Capture the cell that displays the provided text and extract its (x, y) central coordinate. 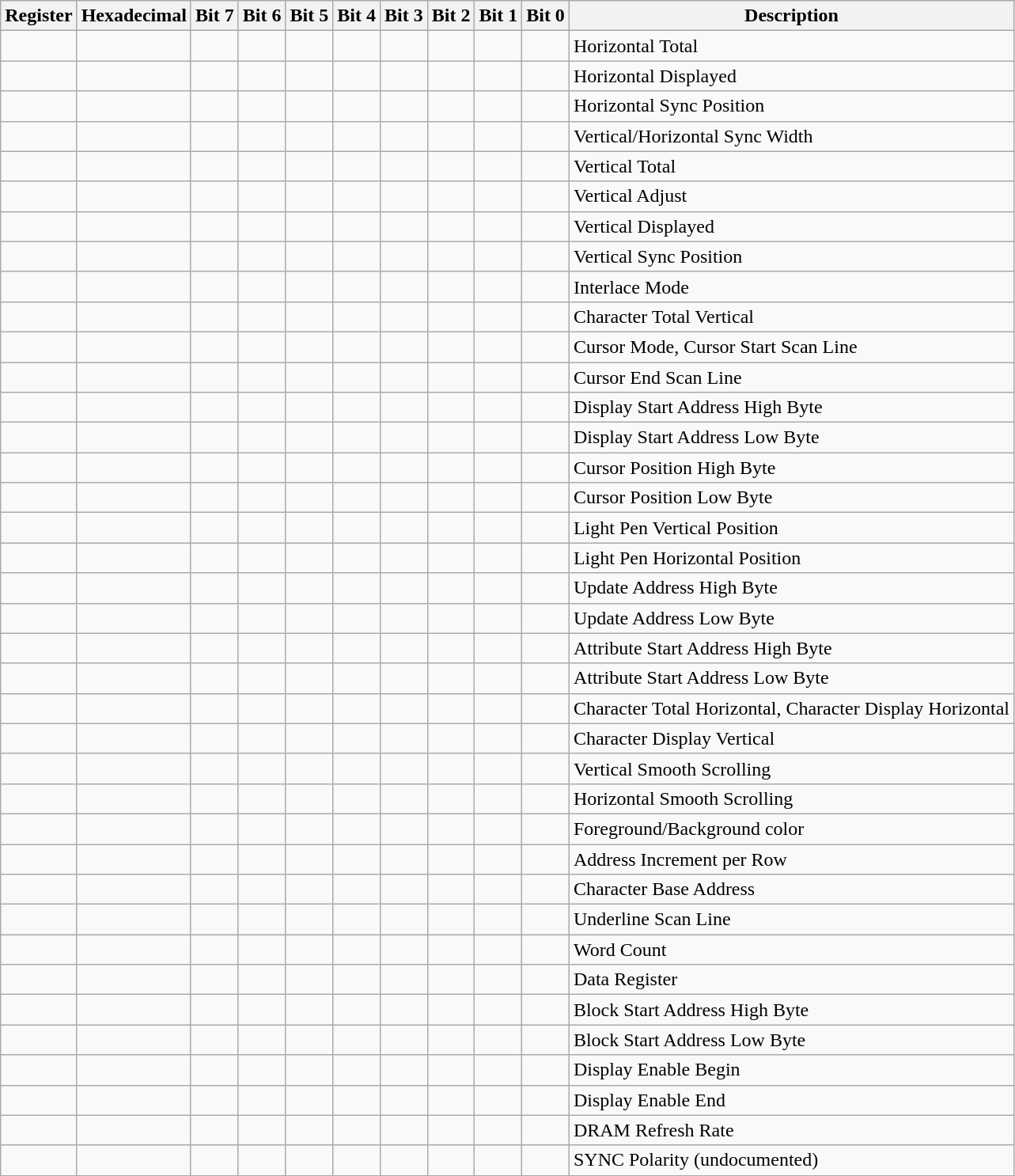
Bit 4 (357, 16)
Description (791, 16)
Character Total Vertical (791, 317)
Vertical Smooth Scrolling (791, 768)
Character Base Address (791, 890)
Display Start Address High Byte (791, 408)
Address Increment per Row (791, 859)
Underline Scan Line (791, 920)
Horizontal Sync Position (791, 106)
Light Pen Vertical Position (791, 528)
Bit 0 (546, 16)
Display Enable Begin (791, 1070)
Display Enable End (791, 1100)
Foreground/Background color (791, 829)
Block Start Address Low Byte (791, 1040)
Cursor End Scan Line (791, 377)
SYNC Polarity (undocumented) (791, 1160)
Horizontal Total (791, 46)
Vertical Sync Position (791, 256)
Light Pen Horizontal Position (791, 558)
Bit 3 (403, 16)
Horizontal Displayed (791, 76)
Bit 7 (214, 16)
Hexadecimal (134, 16)
Bit 2 (451, 16)
Character Total Horizontal, Character Display Horizontal (791, 708)
Vertical/Horizontal Sync Width (791, 136)
Data Register (791, 980)
Bit 1 (498, 16)
Update Address High Byte (791, 588)
Interlace Mode (791, 286)
Horizontal Smooth Scrolling (791, 799)
Bit 5 (309, 16)
Word Count (791, 950)
Vertical Total (791, 166)
Attribute Start Address High Byte (791, 648)
Register (39, 16)
Cursor Mode, Cursor Start Scan Line (791, 347)
Update Address Low Byte (791, 618)
Cursor Position Low Byte (791, 498)
Character Display Vertical (791, 738)
Bit 6 (262, 16)
Vertical Displayed (791, 226)
Cursor Position High Byte (791, 468)
Display Start Address Low Byte (791, 438)
Attribute Start Address Low Byte (791, 678)
Block Start Address High Byte (791, 1010)
DRAM Refresh Rate (791, 1130)
Vertical Adjust (791, 196)
